Provide the (x, y) coordinate of the cell's center where the given text is located.  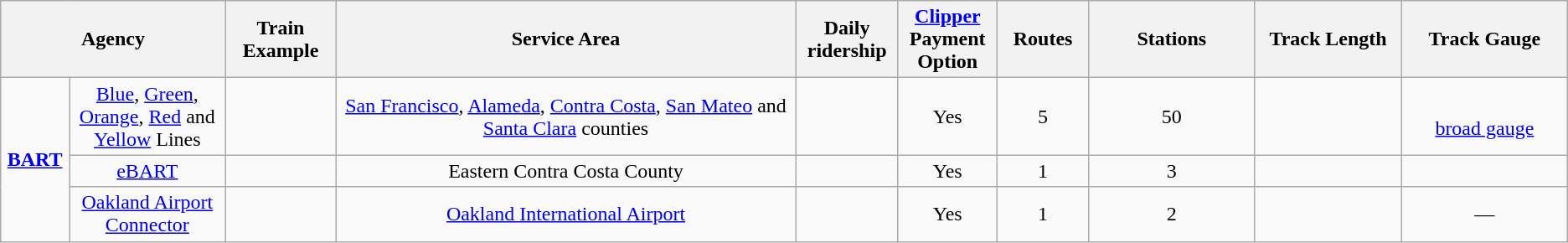
2 (1172, 215)
5 (1043, 116)
eBART (147, 171)
3 (1172, 171)
Agency (113, 39)
Oakland Airport Connector (147, 215)
— (1484, 215)
BART (35, 159)
50 (1172, 116)
Oakland International Airport (566, 215)
Routes (1043, 39)
Clipper Payment Option (947, 39)
Daily ridership (847, 39)
Track Gauge (1484, 39)
Track Length (1328, 39)
Blue, Green, Orange, Red and Yellow Lines (147, 116)
broad gauge (1484, 116)
Stations (1172, 39)
Train Example (281, 39)
Service Area (566, 39)
Eastern Contra Costa County (566, 171)
San Francisco, Alameda, Contra Costa, San Mateo and Santa Clara counties (566, 116)
